Extract the (X, Y) coordinate from the center of the cell holding the provided text.  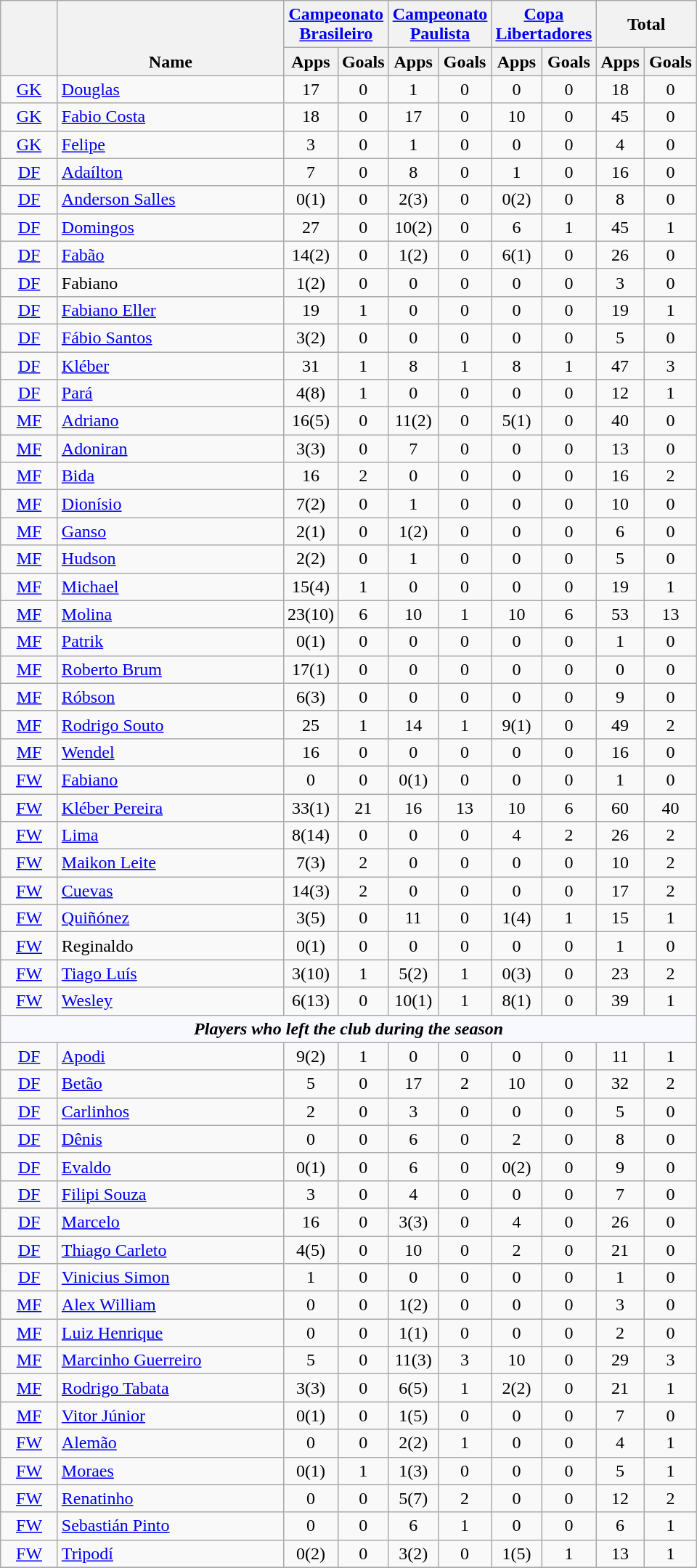
Reginaldo (170, 946)
Pará (170, 393)
Kléber (170, 365)
Patrik (170, 642)
10(2) (413, 227)
5(1) (517, 421)
Vitor Júnior (170, 1416)
Cuevas (170, 891)
47 (620, 365)
Vinicius Simon (170, 1278)
Fabiano Eller (170, 310)
Campeonato Paulista (440, 25)
Adoniran (170, 449)
Name (170, 38)
8(1) (517, 1001)
Kléber Pereira (170, 808)
Players who left the club during the season (348, 1029)
Evaldo (170, 1167)
Tripodí (170, 1553)
33(1) (311, 808)
Campeonato Brasileiro (335, 25)
6(5) (413, 1388)
Thiago Carleto (170, 1249)
Renatinho (170, 1498)
Domingos (170, 227)
7(2) (311, 504)
4(5) (311, 1249)
Copa Libertadores (544, 25)
Dionísio (170, 504)
Moraes (170, 1471)
Wendel (170, 752)
Michael (170, 587)
Bida (170, 476)
5(2) (413, 973)
32 (620, 1084)
23(10) (311, 614)
Ganso (170, 531)
6(13) (311, 1001)
6(3) (311, 697)
49 (620, 724)
15(4) (311, 587)
25 (311, 724)
3(5) (311, 918)
Carlinhos (170, 1111)
60 (620, 808)
9(1) (517, 724)
Dênis (170, 1139)
Betão (170, 1084)
Fábio Santos (170, 338)
Sebastián Pinto (170, 1526)
Anderson Salles (170, 200)
1(3) (413, 1471)
8(14) (311, 836)
Roberto Brum (170, 669)
Marcinho Guerreiro (170, 1360)
1(4) (517, 918)
14(3) (311, 891)
2(1) (311, 531)
Tiago Luís (170, 973)
Rodrigo Souto (170, 724)
14(2) (311, 255)
11(2) (413, 421)
0(3) (517, 973)
Adriano (170, 421)
Felipe (170, 144)
Quiñónez (170, 918)
Fabio Costa (170, 117)
Total (646, 25)
16(5) (311, 421)
Luiz Henrique (170, 1333)
2(3) (413, 200)
11(3) (413, 1360)
6(1) (517, 255)
9(2) (311, 1056)
Marcelo (170, 1222)
15 (620, 918)
7(3) (311, 863)
23 (620, 973)
1(1) (413, 1333)
Maikon Leite (170, 863)
53 (620, 614)
Adaílton (170, 172)
Róbson (170, 697)
Douglas (170, 89)
Wesley (170, 1001)
29 (620, 1360)
Apodi (170, 1056)
Alemão (170, 1443)
Molina (170, 614)
17(1) (311, 669)
39 (620, 1001)
27 (311, 227)
Rodrigo Tabata (170, 1388)
3(10) (311, 973)
Alex William (170, 1305)
Fabão (170, 255)
Filipi Souza (170, 1194)
5(7) (413, 1498)
14 (413, 724)
Hudson (170, 559)
10(1) (413, 1001)
31 (311, 365)
4(8) (311, 393)
Lima (170, 836)
